Return (x, y) of the center of cell containing provided text 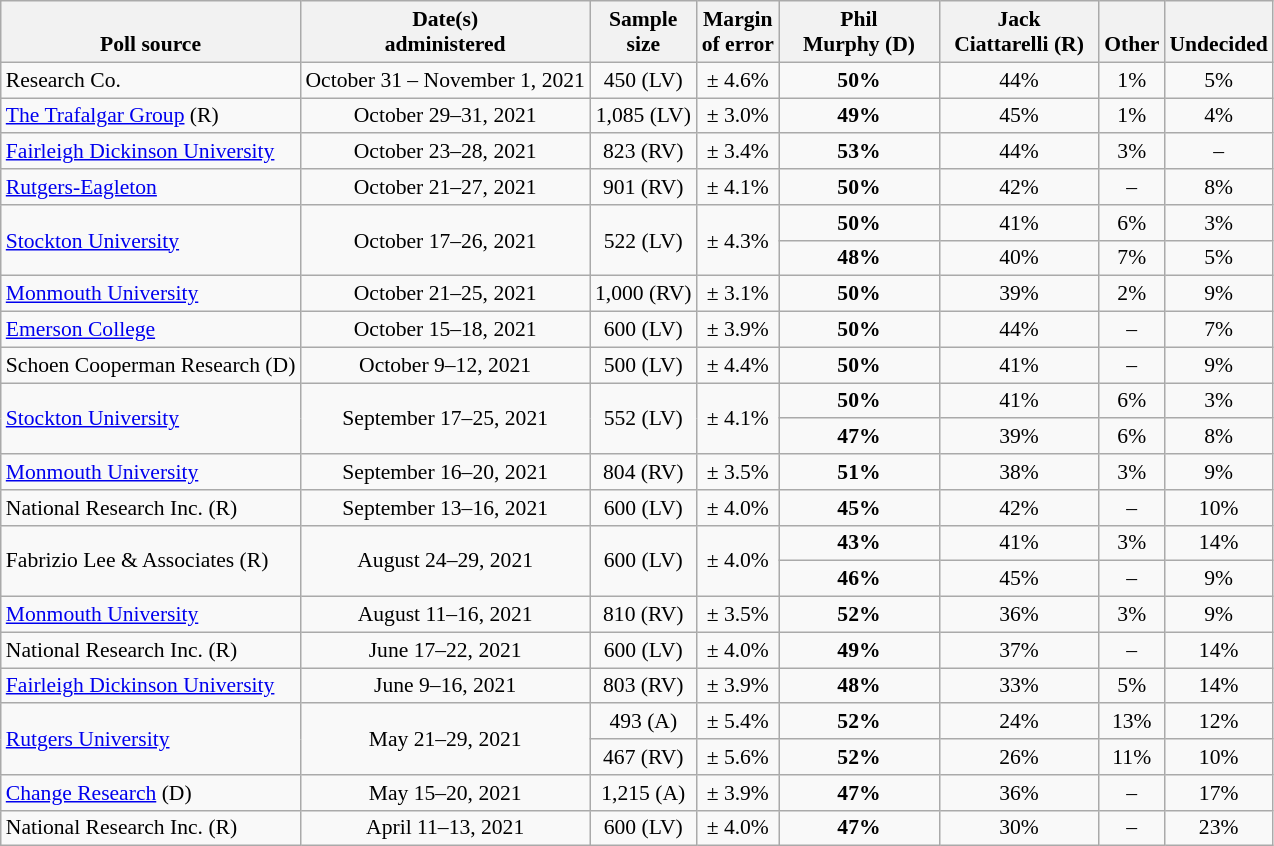
803 (RV) (644, 686)
Emerson College (151, 330)
4% (1218, 116)
Samplesize (644, 32)
901 (RV) (644, 187)
33% (1019, 686)
June 17–22, 2021 (445, 650)
September 13–16, 2021 (445, 508)
46% (859, 579)
± 3.1% (738, 294)
Fabrizio Lee & Associates (R) (151, 560)
11% (1132, 757)
October 17–26, 2021 (445, 240)
552 (LV) (644, 418)
Date(s)administered (445, 32)
38% (1019, 472)
October 21–25, 2021 (445, 294)
Schoen Cooperman Research (D) (151, 365)
September 17–25, 2021 (445, 418)
June 9–16, 2021 (445, 686)
1,215 (A) (644, 793)
810 (RV) (644, 615)
PhilMurphy (D) (859, 32)
Change Research (D) (151, 793)
Poll source (151, 32)
13% (1132, 722)
± 4.6% (738, 80)
1,085 (LV) (644, 116)
October 31 – November 1, 2021 (445, 80)
October 29–31, 2021 (445, 116)
500 (LV) (644, 365)
± 5.4% (738, 722)
467 (RV) (644, 757)
Rutgers-Eagleton (151, 187)
± 3.4% (738, 152)
Other (1132, 32)
May 15–20, 2021 (445, 793)
823 (RV) (644, 152)
37% (1019, 650)
± 5.6% (738, 757)
JackCiattarelli (R) (1019, 32)
August 24–29, 2021 (445, 560)
493 (A) (644, 722)
53% (859, 152)
26% (1019, 757)
1,000 (RV) (644, 294)
The Trafalgar Group (R) (151, 116)
43% (859, 543)
804 (RV) (644, 472)
24% (1019, 722)
May 21–29, 2021 (445, 740)
August 11–16, 2021 (445, 615)
450 (LV) (644, 80)
October 23–28, 2021 (445, 152)
October 9–12, 2021 (445, 365)
2% (1132, 294)
± 4.4% (738, 365)
Rutgers University (151, 740)
17% (1218, 793)
September 16–20, 2021 (445, 472)
± 3.0% (738, 116)
Marginof error (738, 32)
Research Co. (151, 80)
30% (1019, 828)
October 21–27, 2021 (445, 187)
April 11–13, 2021 (445, 828)
12% (1218, 722)
23% (1218, 828)
40% (1019, 258)
October 15–18, 2021 (445, 330)
± 4.3% (738, 240)
522 (LV) (644, 240)
Undecided (1218, 32)
51% (859, 472)
